Find where the given text appears and provide that cell's center as (X, Y) coordinate. 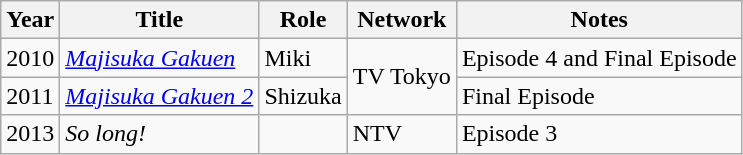
Majisuka Gakuen 2 (160, 96)
Final Episode (599, 96)
Miki (303, 58)
Majisuka Gakuen (160, 58)
2013 (30, 134)
Year (30, 20)
2011 (30, 96)
NTV (402, 134)
Notes (599, 20)
Title (160, 20)
2010 (30, 58)
Shizuka (303, 96)
Role (303, 20)
So long! (160, 134)
TV Tokyo (402, 77)
Episode 4 and Final Episode (599, 58)
Episode 3 (599, 134)
Network (402, 20)
